Extract the [X, Y] coordinate from the center of the cell holding the provided text.  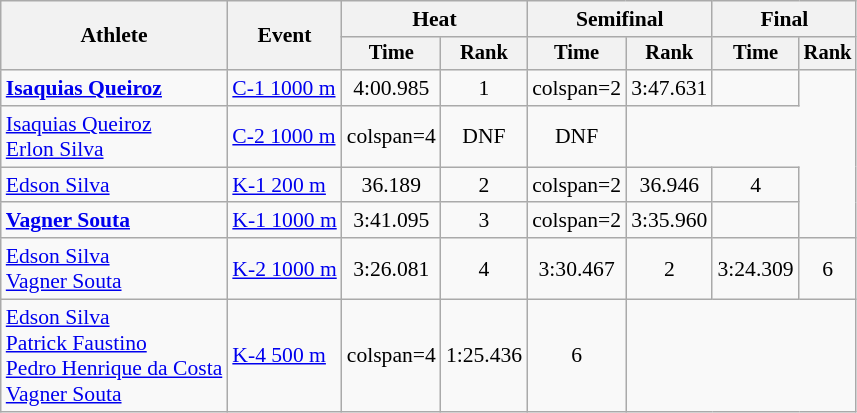
1 [484, 88]
Edson SilvaVagner Souta [114, 268]
4:00.985 [392, 88]
K-1 1000 m [284, 221]
Isaquias QueirozErlon Silva [114, 136]
3:47.631 [669, 88]
3 [484, 221]
3:30.467 [576, 268]
Final [784, 19]
K-1 200 m [284, 185]
K-2 1000 m [284, 268]
Event [284, 36]
3:24.309 [755, 268]
Edson Silva [114, 185]
3:41.095 [392, 221]
36.946 [669, 185]
Athlete [114, 36]
3:26.081 [392, 268]
36.189 [392, 185]
3:35.960 [669, 221]
1:25.436 [484, 356]
C-2 1000 m [284, 136]
Vagner Souta [114, 221]
Edson SilvaPatrick FaustinoPedro Henrique da CostaVagner Souta [114, 356]
Heat [434, 19]
K-4 500 m [284, 356]
Semifinal [620, 19]
C-1 1000 m [284, 88]
Isaquias Queiroz [114, 88]
